Find where the given text appears and provide that cell's center as (x, y) coordinate. 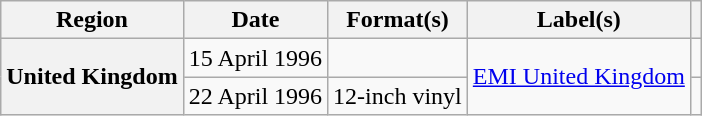
Label(s) (578, 20)
12-inch vinyl (398, 96)
Format(s) (398, 20)
Date (255, 20)
Region (92, 20)
22 April 1996 (255, 96)
EMI United Kingdom (578, 77)
United Kingdom (92, 77)
15 April 1996 (255, 58)
